Pinpoint the cell where the given text exists, returning its [x, y] midpoint coordinate. 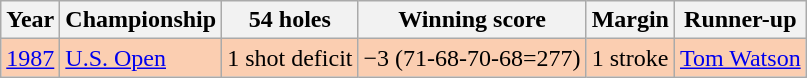
Winning score [472, 20]
1 shot deficit [290, 58]
Championship [141, 20]
1 stroke [630, 58]
−3 (71-68-70-68=277) [472, 58]
Tom Watson [740, 58]
Margin [630, 20]
U.S. Open [141, 58]
1987 [30, 58]
Runner-up [740, 20]
54 holes [290, 20]
Year [30, 20]
